Find where the given text appears and provide that cell's center as (X, Y) coordinate. 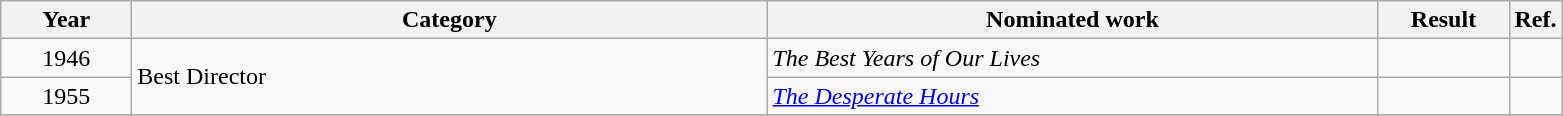
1955 (66, 96)
Result (1444, 20)
Best Director (450, 77)
Nominated work (1072, 20)
Year (66, 20)
Category (450, 20)
The Desperate Hours (1072, 96)
1946 (66, 58)
The Best Years of Our Lives (1072, 58)
Ref. (1536, 20)
